Pinpoint the cell where the given text exists, returning its [X, Y] midpoint coordinate. 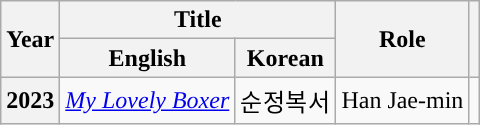
English [148, 58]
Role [402, 39]
Han Jae-min [402, 100]
My Lovely Boxer [148, 100]
Korean [286, 58]
순정복서 [286, 100]
Year [30, 39]
2023 [30, 100]
Title [198, 20]
